Scan for the cell matching the given text and deliver its [x, y] coordinate at center. 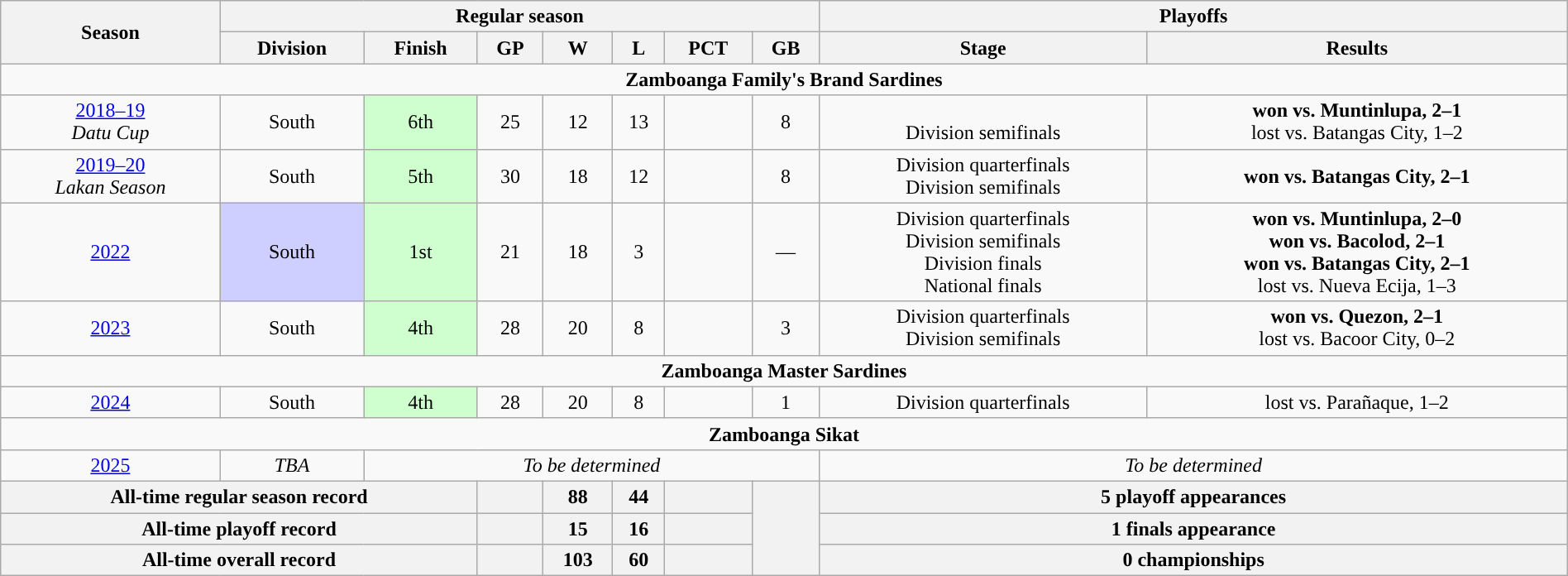
2022 [111, 252]
won vs. Batangas City, 2–1 [1356, 175]
Zamboanga Master Sardines [784, 371]
5 playoff appearances [1193, 497]
Playoffs [1193, 17]
GP [509, 48]
25 [509, 122]
1st [420, 252]
Regular season [519, 17]
2019–20 Lakan Season [111, 175]
2025 [111, 465]
1 [786, 402]
All-time overall record [240, 560]
44 [638, 497]
lost vs. Parañaque, 1–2 [1356, 402]
Finish [420, 48]
Zamboanga Family's Brand Sardines [784, 79]
W [578, 48]
15 [578, 529]
6th [420, 122]
Zamboanga Sikat [784, 434]
All-time regular season record [240, 497]
0 championships [1193, 560]
L [638, 48]
103 [578, 560]
Division [292, 48]
2024 [111, 402]
1 finals appearance [1193, 529]
88 [578, 497]
PCT [709, 48]
2018–19 Datu Cup [111, 122]
won vs. Quezon, 2–1lost vs. Bacoor City, 0–2 [1356, 328]
won vs. Muntinlupa, 2–0won vs. Bacolod, 2–1won vs. Batangas City, 2–1lost vs. Nueva Ecija, 1–3 [1356, 252]
TBA [292, 465]
Stage [982, 48]
5th [420, 175]
GB [786, 48]
Division semifinals [982, 122]
— [786, 252]
16 [638, 529]
Division quarterfinals [982, 402]
2023 [111, 328]
All-time playoff record [240, 529]
Season [111, 32]
Division quarterfinalsDivision semifinalsDivision finalsNational finals [982, 252]
won vs. Muntinlupa, 2–1lost vs. Batangas City, 1–2 [1356, 122]
21 [509, 252]
30 [509, 175]
60 [638, 560]
13 [638, 122]
Results [1356, 48]
